Scan for the cell matching the given text and deliver its [x, y] coordinate at center. 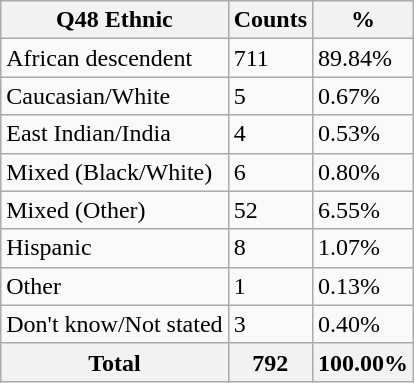
6.55% [364, 210]
% [364, 20]
East Indian/India [114, 134]
Q48 Ethnic [114, 20]
4 [270, 134]
100.00% [364, 362]
8 [270, 248]
1 [270, 286]
52 [270, 210]
89.84% [364, 58]
Don't know/Not stated [114, 324]
0.67% [364, 96]
Mixed (Black/White) [114, 172]
0.80% [364, 172]
Counts [270, 20]
3 [270, 324]
Total [114, 362]
0.53% [364, 134]
African descendent [114, 58]
1.07% [364, 248]
0.40% [364, 324]
6 [270, 172]
Other [114, 286]
Hispanic [114, 248]
711 [270, 58]
0.13% [364, 286]
Mixed (Other) [114, 210]
792 [270, 362]
5 [270, 96]
Caucasian/White [114, 96]
